Detect which cell encompasses the target text, then output its [x, y] center coordinate. 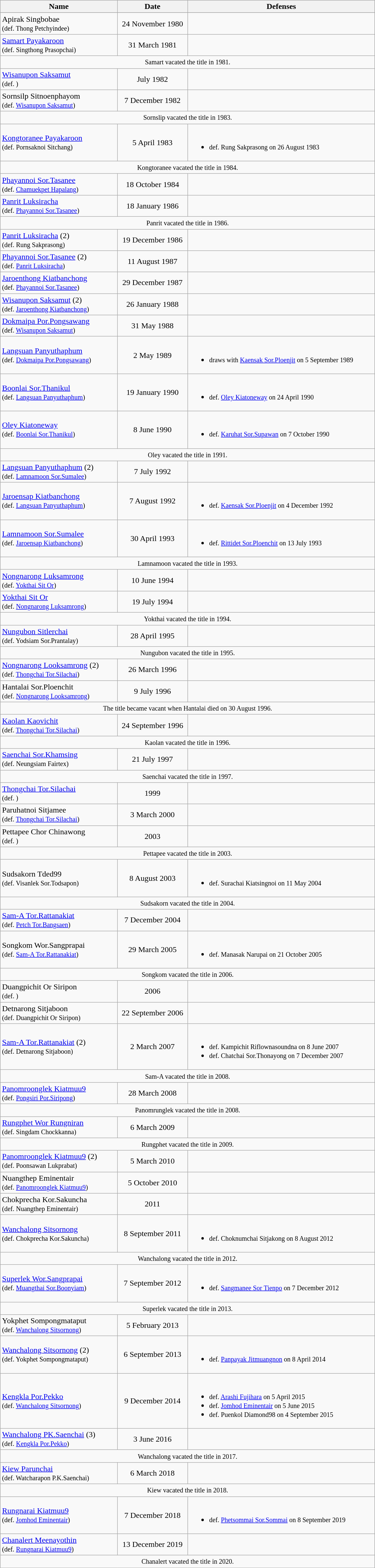
5 March 2010 [152, 1161]
def. Sangmanee Sor Tienpo on 7 December 2012 [281, 1283]
Chanalert Meenayothin(def. Rungnarai Kiatmuu9) [59, 1545]
19 July 1994 [152, 602]
Nuangthep Eminentair(def. Panomroonglek Kiatmuu9) [59, 1182]
21 July 1997 [152, 759]
8 June 1990 [152, 430]
Sornslip vacated the title in 1983. [188, 117]
Boonlai Sor.Thanikul(def. Langsuan Panyuthaphum) [59, 393]
19 December 1986 [152, 240]
3 March 2000 [152, 815]
5 April 1983 [152, 143]
Oley Kiatoneway(def. Boonlai Sor.Thanikul) [59, 430]
Paruhatnoi Sitjamee(def. Thongchai Tor.Silachai) [59, 815]
26 January 1988 [152, 304]
22 September 2006 [152, 1013]
1999 [152, 793]
Sudsakorn vacated the title in 2004. [188, 903]
Samart vacated the title in 1981. [188, 62]
7 August 1992 [152, 501]
def. Phetsommai Sor.Sommai on 8 September 2019 [281, 1515]
10 June 1994 [152, 580]
Panrit Luksiracha(def. Phayannoi Sor.Tasanee) [59, 206]
def. Panpayak Jitmuangnon on 8 April 2014 [281, 1355]
11 August 1987 [152, 261]
19 January 1990 [152, 393]
Pettapee Chor Chinawong(def. ) [59, 836]
Yokthai Sit Or(def. Nongnarong Luksamrong) [59, 602]
2003 [152, 836]
Songkom Wor.Sangprapai(def. Sam-A Tor.Rattanakiat) [59, 949]
29 March 2005 [152, 949]
Langsuan Panyuthaphum(def. Dokmaipa Por.Pongsawang) [59, 355]
Phayannoi Sor.Tasanee (2)(def. Panrit Luksiracha) [59, 261]
Duangpichit Or Siripon(def. ) [59, 992]
Langsuan Panyuthaphum (2)(def. Lamnamoon Sor.Sumalee) [59, 472]
Lamnamoon vacated the title in 1993. [188, 563]
Wisanupon Saksamut (2)(def. Jaroenthong Kiatbanchong) [59, 304]
July 1982 [152, 79]
Nungubon Sitlerchai(def. Yodsiam Sor.Prantalay) [59, 635]
def. Arashi Fujihara on 5 April 2015def. Jomhod Eminentair on 5 June 2015def. Puenkol Diamond98 on 4 September 2015 [281, 1401]
Sornsilp Sitnoenphayom (def. Wisanupon Saksamut) [59, 100]
Chokprecha Kor.Sakuncha(def. Nuangthep Eminentair) [59, 1204]
Hantalai Sor.Ploenchit(def. Nongnarong Looksamrong) [59, 691]
13 December 2019 [152, 1545]
Nongnarong Looksamrong (2)(def. Thongchai Tor.Silachai) [59, 670]
The title became vacant when Hantalai died on 30 August 1996. [188, 708]
6 March 2009 [152, 1127]
Kaolan vacated the title in 1996. [188, 742]
2006 [152, 992]
Kiew Parunchai(def. Watcharapon P.K.Saenchai) [59, 1473]
def. Choknumchai Sitjakong on 8 August 2012 [281, 1233]
7 September 2012 [152, 1283]
Defenses [281, 7]
28 April 1995 [152, 635]
8 September 2011 [152, 1233]
Thongchai Tor.Silachai(def. ) [59, 793]
Wanchalong vacated the title in 2017. [188, 1456]
Oley vacated the title in 1991. [188, 455]
18 October 1984 [152, 184]
Superlek vacated the title in 2013. [188, 1308]
Kongtoranee vacated the title in 1984. [188, 167]
def. Rung Sakprasong on 26 August 1983 [281, 143]
Kaolan Kaovichit(def. Thongchai Tor.Silachai) [59, 725]
29 December 1987 [152, 283]
Detnarong Sitjaboon(def. Duangpichit Or Siripon) [59, 1013]
Rungnarai Kiatmuu9(def. Jomhod Eminentair) [59, 1515]
Rungphet Wor Rungniran(def. Singdam Chockkanna) [59, 1127]
def. Kampichit Riflownasoundna on 8 June 2007def. Chatchai Sor.Thonayong on 7 December 2007 [281, 1047]
Samart Payakaroon (def. Singthong Prasopchai) [59, 45]
Sam-A Tor.Rattanakiat(def. Petch Tor.Bangsaen) [59, 920]
Jaroensap Kiatbanchong(def. Langsuan Panyuthaphum) [59, 501]
Pettapee vacated the title in 2003. [188, 853]
Panrit vacated the title in 1986. [188, 223]
Saenchai vacated the title in 1997. [188, 776]
def. Kaensak Sor.Ploenjit on 4 December 1992 [281, 501]
Jaroenthong Kiatbanchong (def. Phayannoi Sor.Tasanee) [59, 283]
7 December 2018 [152, 1515]
5 October 2010 [152, 1182]
9 December 2014 [152, 1401]
3 June 2016 [152, 1439]
Dokmaipa Por.Pongsawang(def. Wisanupon Saksamut) [59, 326]
Sam-A Tor.Rattanakiat (2)(def. Detnarong Sitjaboon) [59, 1047]
28 March 2008 [152, 1093]
9 July 1996 [152, 691]
24 September 1996 [152, 725]
6 September 2013 [152, 1355]
7 December 1982 [152, 100]
Songkom vacated the title in 2006. [188, 975]
Saenchai Sor.Khamsing(def. Neungsiam Fairtex) [59, 759]
def. Manasak Narupai on 21 October 2005 [281, 949]
Panomroonglek Kiatmuu9(def. Pongsiri Por.Siripong) [59, 1093]
Panomrunglek vacated the title in 2008. [188, 1110]
Date [152, 7]
2 May 1989 [152, 355]
26 March 1996 [152, 670]
Chanalert vacated the title in 2020. [188, 1561]
Sam-A vacated the title in 2008. [188, 1076]
8 August 2003 [152, 878]
Sudsakorn Tded99(def. Visanlek Sor.Todsapon) [59, 878]
31 May 1988 [152, 326]
Panomroonglek Kiatmuu9 (2)(def. Poonsawan Lukprabat) [59, 1161]
Yokthai vacated the title in 1994. [188, 619]
Nungubon vacated the title in 1995. [188, 653]
Lamnamoon Sor.Sumalee(def. Jaroensap Kiatbanchong) [59, 538]
def. Surachai Kiatsingnoi on 11 May 2004 [281, 878]
Panrit Luksiracha (2)(def. Rung Sakprasong) [59, 240]
Wanchalong vacated the title in 2012. [188, 1258]
Yokphet Sompongmataput(def. Wanchalong Sitsornong) [59, 1326]
Wisanupon Saksamut (def. ) [59, 79]
Kiew vacated the title in 2018. [188, 1490]
Name [59, 7]
Nongnarong Luksamrong(def. Yokthai Sit Or) [59, 580]
Superlek Wor.Sangprapai(def. Muangthai Sor.Boonyiam) [59, 1283]
Wanchalong Sitsornong(def. Chokprecha Kor.Sakuncha) [59, 1233]
7 July 1992 [152, 472]
2011 [152, 1204]
6 March 2018 [152, 1473]
Rungphet vacated the title in 2009. [188, 1144]
Wanchalong Sitsornong (2)(def. Yokphet Sompongmataput) [59, 1355]
7 December 2004 [152, 920]
30 April 1993 [152, 538]
def. Rittidet Sor.Ploenchit on 13 July 1993 [281, 538]
def. Karuhat Sor.Supawan on 7 October 1990 [281, 430]
2 March 2007 [152, 1047]
draws with Kaensak Sor.Ploenjit on 5 September 1989 [281, 355]
Kongtoranee Payakaroon (def. Pornsaknoi Sitchang) [59, 143]
Wanchalong PK.Saenchai (3)(def. Kengkla Por.Pekko) [59, 1439]
Phayannoi Sor.Tasanee (def. Chamuekpet Hapalang) [59, 184]
24 November 1980 [152, 24]
def. Oley Kiatoneway on 24 April 1990 [281, 393]
5 February 2013 [152, 1326]
Kengkla Por.Pekko(def. Wanchalong Sitsornong) [59, 1401]
31 March 1981 [152, 45]
Apirak Singbobae (def. Thong Petchyindee) [59, 24]
18 January 1986 [152, 206]
